For the text-containing cell, return its midpoint in (X, Y) coordinate format. 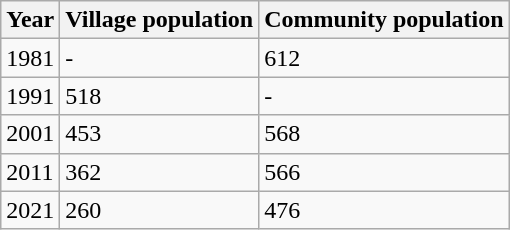
Village population (160, 20)
Year (30, 20)
2011 (30, 172)
518 (160, 96)
1981 (30, 58)
2021 (30, 210)
1991 (30, 96)
2001 (30, 134)
612 (384, 58)
568 (384, 134)
Community population (384, 20)
362 (160, 172)
260 (160, 210)
566 (384, 172)
453 (160, 134)
476 (384, 210)
